Extract the [x, y] coordinate from the center of the cell holding the provided text.  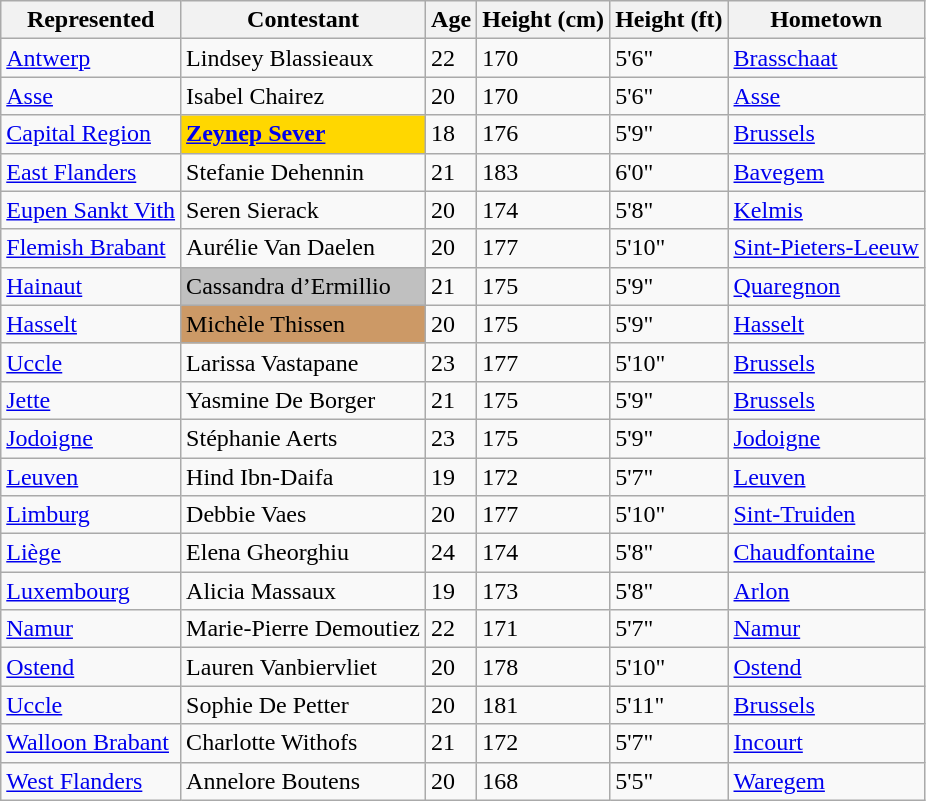
Height (cm) [544, 20]
Chaudfontaine [826, 553]
Hind Ibn-Daifa [304, 477]
Marie-Pierre Demoutiez [304, 629]
5'5" [669, 781]
Walloon Brabant [91, 743]
Quaregnon [826, 286]
Age [452, 20]
Bavegem [826, 172]
5'11" [669, 705]
178 [544, 667]
Antwerp [91, 58]
Lindsey Blassieaux [304, 58]
Seren Sierack [304, 210]
183 [544, 172]
Incourt [826, 743]
Charlotte Withofs [304, 743]
Capital Region [91, 134]
Stefanie Dehennin [304, 172]
Limburg [91, 515]
Waregem [826, 781]
Yasmine De Borger [304, 400]
Arlon [826, 591]
168 [544, 781]
Liège [91, 553]
East Flanders [91, 172]
Eupen Sankt Vith [91, 210]
Sint-Pieters-Leeuw [826, 248]
Elena Gheorghiu [304, 553]
6'0" [669, 172]
176 [544, 134]
Flemish Brabant [91, 248]
Zeynep Sever [304, 134]
181 [544, 705]
Sint-Truiden [826, 515]
Kelmis [826, 210]
Height (ft) [669, 20]
18 [452, 134]
Hainaut [91, 286]
Jette [91, 400]
24 [452, 553]
Brasschaat [826, 58]
Cassandra d’Ermillio [304, 286]
Contestant [304, 20]
Michèle Thissen [304, 324]
Aurélie Van Daelen [304, 248]
171 [544, 629]
Larissa Vastapane [304, 362]
Hometown [826, 20]
Lauren Vanbiervliet [304, 667]
173 [544, 591]
Debbie Vaes [304, 515]
Stéphanie Aerts [304, 438]
Annelore Boutens [304, 781]
West Flanders [91, 781]
Isabel Chairez [304, 96]
Sophie De Petter [304, 705]
Alicia Massaux [304, 591]
Luxembourg [91, 591]
Represented [91, 20]
